Provide the [X, Y] coordinate of the cell's center where the given text is located.  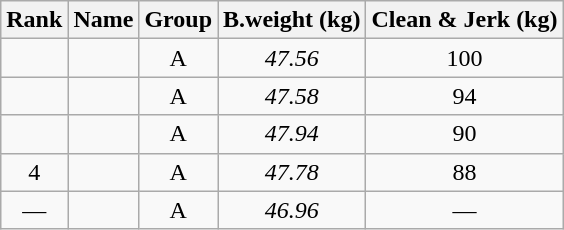
47.94 [292, 134]
47.56 [292, 58]
Group [178, 20]
47.58 [292, 96]
100 [464, 58]
90 [464, 134]
47.78 [292, 172]
Name [104, 20]
Clean & Jerk (kg) [464, 20]
4 [34, 172]
46.96 [292, 210]
88 [464, 172]
94 [464, 96]
Rank [34, 20]
B.weight (kg) [292, 20]
